Output the [x, y] coordinate of the center of the cell containing the given text.  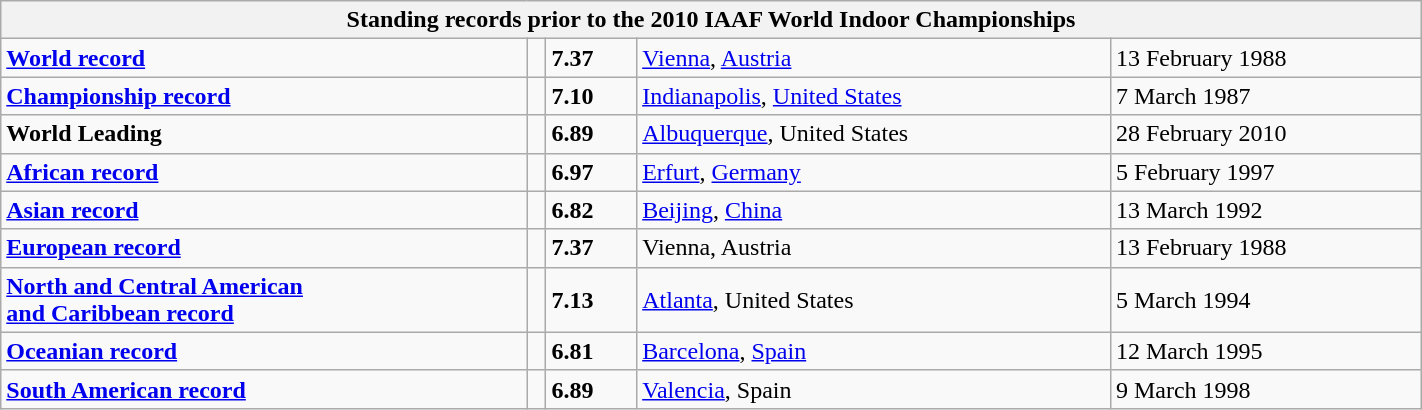
5 March 1994 [1266, 300]
World record [264, 58]
Championship record [264, 96]
7 March 1987 [1266, 96]
Oceanian record [264, 351]
12 March 1995 [1266, 351]
13 March 1992 [1266, 210]
Albuquerque, United States [874, 134]
9 March 1998 [1266, 389]
Indianapolis, United States [874, 96]
Barcelona, Spain [874, 351]
World Leading [264, 134]
6.81 [592, 351]
Asian record [264, 210]
European record [264, 248]
Atlanta, United States [874, 300]
Erfurt, Germany [874, 172]
Standing records prior to the 2010 IAAF World Indoor Championships [711, 20]
5 February 1997 [1266, 172]
6.82 [592, 210]
6.97 [592, 172]
African record [264, 172]
28 February 2010 [1266, 134]
North and Central American and Caribbean record [264, 300]
7.10 [592, 96]
Valencia, Spain [874, 389]
Beijing, China [874, 210]
South American record [264, 389]
7.13 [592, 300]
